From the cell containing the given text, extract its center point as [x, y] coordinate. 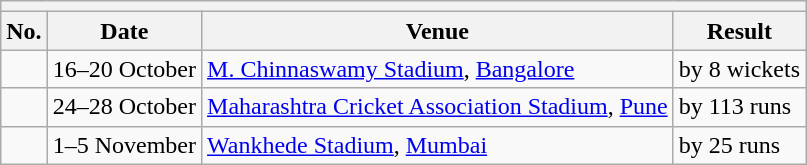
by 113 runs [739, 107]
24–28 October [124, 107]
Maharashtra Cricket Association Stadium, Pune [438, 107]
1–5 November [124, 145]
by 25 runs [739, 145]
Result [739, 31]
by 8 wickets [739, 69]
No. [24, 31]
Date [124, 31]
Wankhede Stadium, Mumbai [438, 145]
Venue [438, 31]
16–20 October [124, 69]
M. Chinnaswamy Stadium, Bangalore [438, 69]
